Capture the cell that displays the provided text and extract its [x, y] central coordinate. 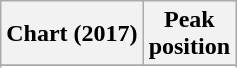
Chart (2017) [72, 34]
Peakposition [189, 34]
